Detect which cell encompasses the target text, then output its (x, y) center coordinate. 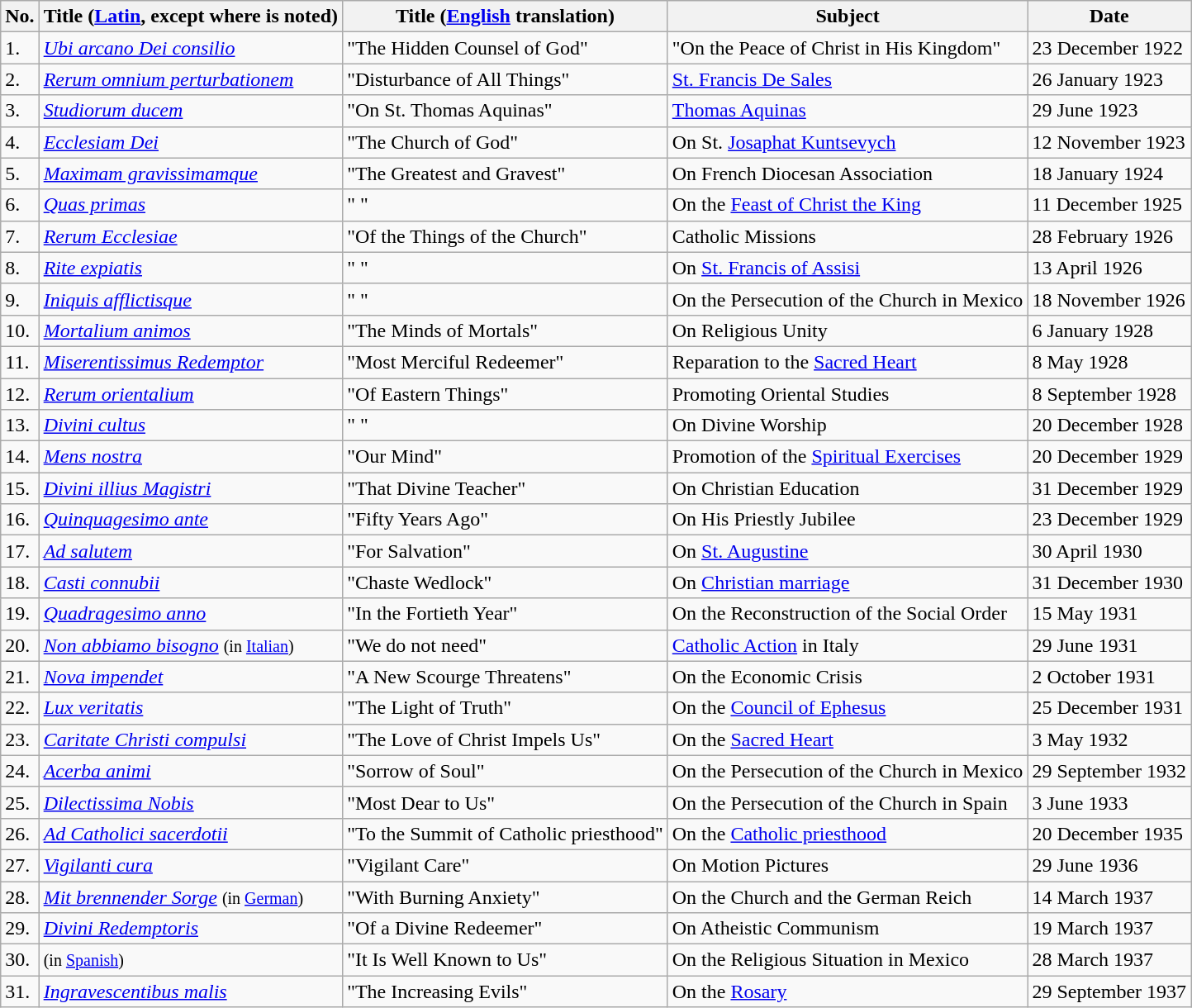
On the Persecution of the Church in Spain (848, 802)
19. (20, 614)
14. (20, 457)
28 February 1926 (1109, 236)
Miserentissimus Redemptor (190, 362)
Rerum Ecclesiae (190, 236)
"For Salvation" (506, 551)
15. (20, 488)
Caritate Christi compulsi (190, 739)
Divini illius Magistri (190, 488)
"Vigilant Care" (506, 865)
Rerum omnium perturbationem (190, 79)
"The Light of Truth" (506, 708)
"The Love of Christ Impels Us" (506, 739)
28. (20, 896)
29 June 1936 (1109, 865)
2. (20, 79)
"Of a Divine Redeemer" (506, 929)
27. (20, 865)
12 November 1923 (1109, 142)
On the Religious Situation in Mexico (848, 960)
21. (20, 677)
20 December 1935 (1109, 834)
"Chaste Wedlock" (506, 582)
26 January 1923 (1109, 79)
22. (20, 708)
Ecclesiam Dei (190, 142)
23 December 1929 (1109, 520)
"That Divine Teacher" (506, 488)
Lux veritatis (190, 708)
Quinquagesimo ante (190, 520)
18 November 1926 (1109, 299)
"Disturbance of All Things" (506, 79)
No. (20, 17)
31 December 1929 (1109, 488)
On St. Josaphat Kuntsevych (848, 142)
Reparation to the Sacred Heart (848, 362)
"The Greatest and Gravest" (506, 174)
13. (20, 426)
Title (English translation) (506, 17)
On His Priestly Jubilee (848, 520)
20. (20, 645)
15 May 1931 (1109, 614)
Rerum orientalium (190, 394)
On the Catholic priesthood (848, 834)
"Most Dear to Us" (506, 802)
"The Church of God" (506, 142)
31 December 1930 (1109, 582)
Divini cultus (190, 426)
On Religious Unity (848, 330)
On Atheistic Communism (848, 929)
"To the Summit of Catholic priesthood" (506, 834)
Mortalium animos (190, 330)
11 December 1925 (1109, 205)
Mit brennender Sorge (in German) (190, 896)
23. (20, 739)
10. (20, 330)
"In the Fortieth Year" (506, 614)
On the Church and the German Reich (848, 896)
3 June 1933 (1109, 802)
8 May 1928 (1109, 362)
Promotion of the Spiritual Exercises (848, 457)
Dilectissima Nobis (190, 802)
On the Rosary (848, 991)
"Of the Things of the Church" (506, 236)
On the Feast of Christ the King (848, 205)
25 December 1931 (1109, 708)
On Motion Pictures (848, 865)
(in Spanish) (190, 960)
Quadragesimo anno (190, 614)
20 December 1928 (1109, 426)
28 March 1937 (1109, 960)
Rite expiatis (190, 268)
St. Francis De Sales (848, 79)
Acerba animi (190, 771)
9. (20, 299)
On St. Augustine (848, 551)
On the Council of Ephesus (848, 708)
6. (20, 205)
Ad salutem (190, 551)
Vigilanti cura (190, 865)
Date (1109, 17)
Catholic Action in Italy (848, 645)
18. (20, 582)
11. (20, 362)
"On the Peace of Christ in His Kingdom" (848, 48)
30 April 1930 (1109, 551)
"Fifty Years Ago" (506, 520)
19 March 1937 (1109, 929)
Catholic Missions (848, 236)
3. (20, 111)
"The Hidden Counsel of God" (506, 48)
3 May 1932 (1109, 739)
Divini Redemptoris (190, 929)
On St. Francis of Assisi (848, 268)
8 September 1928 (1109, 394)
"The Minds of Mortals" (506, 330)
2 October 1931 (1109, 677)
29 June 1931 (1109, 645)
"With Burning Anxiety" (506, 896)
Iniquis afflictisque (190, 299)
20 December 1929 (1109, 457)
24. (20, 771)
14 March 1937 (1109, 896)
On Christian Education (848, 488)
25. (20, 802)
23 December 1922 (1109, 48)
Promoting Oriental Studies (848, 394)
Non abbiamo bisogno (in Italian) (190, 645)
29 September 1932 (1109, 771)
12. (20, 394)
Casti connubii (190, 582)
"A New Scourge Threatens" (506, 677)
On Divine Worship (848, 426)
"Sorrow of Soul" (506, 771)
31. (20, 991)
"It Is Well Known to Us" (506, 960)
"Of Eastern Things" (506, 394)
8. (20, 268)
18 January 1924 (1109, 174)
26. (20, 834)
4. (20, 142)
On Christian marriage (848, 582)
Ad Catholici sacerdotii (190, 834)
29 September 1937 (1109, 991)
7. (20, 236)
Quas primas (190, 205)
On the Reconstruction of the Social Order (848, 614)
13 April 1926 (1109, 268)
"Our Mind" (506, 457)
30. (20, 960)
29 June 1923 (1109, 111)
"On St. Thomas Aquinas" (506, 111)
"The Increasing Evils" (506, 991)
16. (20, 520)
On the Economic Crisis (848, 677)
Mens nostra (190, 457)
6 January 1928 (1109, 330)
On the Sacred Heart (848, 739)
Subject (848, 17)
Maximam gravissimamque (190, 174)
Ubi arcano Dei consilio (190, 48)
"We do not need" (506, 645)
Ingravescentibus malis (190, 991)
On French Diocesan Association (848, 174)
Nova impendet (190, 677)
29. (20, 929)
Title (Latin, except where is noted) (190, 17)
Thomas Aquinas (848, 111)
Studiorum ducem (190, 111)
1. (20, 48)
17. (20, 551)
5. (20, 174)
"Most Merciful Redeemer" (506, 362)
